Output the [x, y] coordinate of the center of the cell containing the given text.  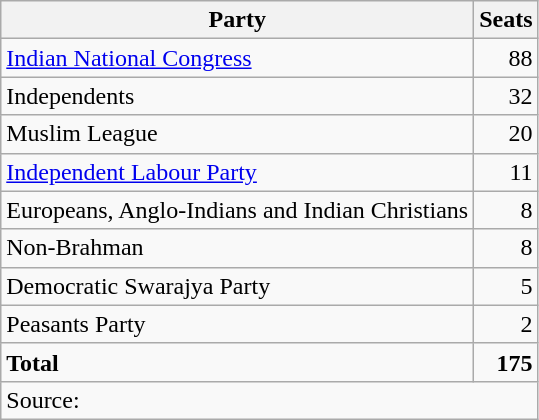
Total [238, 362]
Non-Brahman [238, 248]
Source: [270, 400]
32 [506, 96]
Europeans, Anglo-Indians and Indian Christians [238, 210]
20 [506, 134]
11 [506, 172]
175 [506, 362]
2 [506, 324]
Peasants Party [238, 324]
Independent Labour Party [238, 172]
Muslim League [238, 134]
Seats [506, 20]
Party [238, 20]
Independents [238, 96]
88 [506, 58]
5 [506, 286]
Democratic Swarajya Party [238, 286]
Indian National Congress [238, 58]
